Locate the cell with the specified text and output its (X, Y) center coordinate. 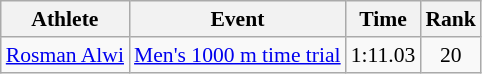
Event (238, 19)
Athlete (65, 19)
20 (450, 55)
Time (384, 19)
Rosman Alwi (65, 55)
Rank (450, 19)
1:11.03 (384, 55)
Men's 1000 m time trial (238, 55)
